Extract the [X, Y] coordinate from the center of the cell holding the provided text.  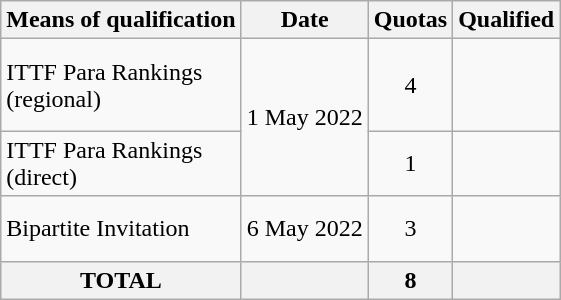
Quotas [410, 20]
ITTF Para Rankings(regional) [121, 85]
Bipartite Invitation [121, 228]
4 [410, 85]
ITTF Para Rankings(direct) [121, 164]
Means of qualification [121, 20]
8 [410, 280]
1 May 2022 [304, 118]
Date [304, 20]
Qualified [506, 20]
6 May 2022 [304, 228]
3 [410, 228]
1 [410, 164]
TOTAL [121, 280]
